Return (x, y) of the center of cell containing provided text 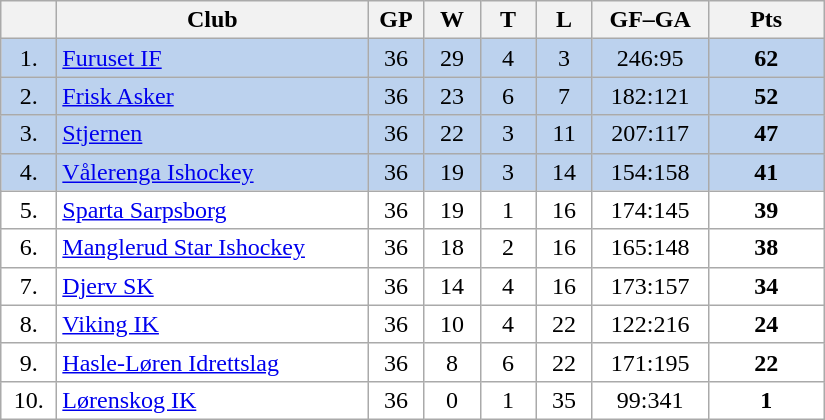
207:117 (650, 134)
18 (452, 248)
5. (29, 210)
52 (766, 96)
T (508, 20)
0 (452, 400)
Pts (766, 20)
174:145 (650, 210)
Lørenskog IK (212, 400)
10 (452, 324)
Djerv SK (212, 286)
23 (452, 96)
GF–GA (650, 20)
182:121 (650, 96)
62 (766, 58)
Furuset IF (212, 58)
7 (564, 96)
99:341 (650, 400)
2 (508, 248)
Frisk Asker (212, 96)
1. (29, 58)
Sparta Sarpsborg (212, 210)
Viking IK (212, 324)
7. (29, 286)
9. (29, 362)
24 (766, 324)
W (452, 20)
10. (29, 400)
29 (452, 58)
Hasle-Løren Idrettslag (212, 362)
41 (766, 172)
L (564, 20)
2. (29, 96)
6. (29, 248)
165:148 (650, 248)
Stjernen (212, 134)
38 (766, 248)
3. (29, 134)
8. (29, 324)
173:157 (650, 286)
47 (766, 134)
246:95 (650, 58)
Manglerud Star Ishockey (212, 248)
39 (766, 210)
Club (212, 20)
8 (452, 362)
11 (564, 134)
154:158 (650, 172)
171:195 (650, 362)
Vålerenga Ishockey (212, 172)
34 (766, 286)
4. (29, 172)
35 (564, 400)
122:216 (650, 324)
GP (396, 20)
